Identify which cell holds the provided text, then report its (X, Y) central coordinate. 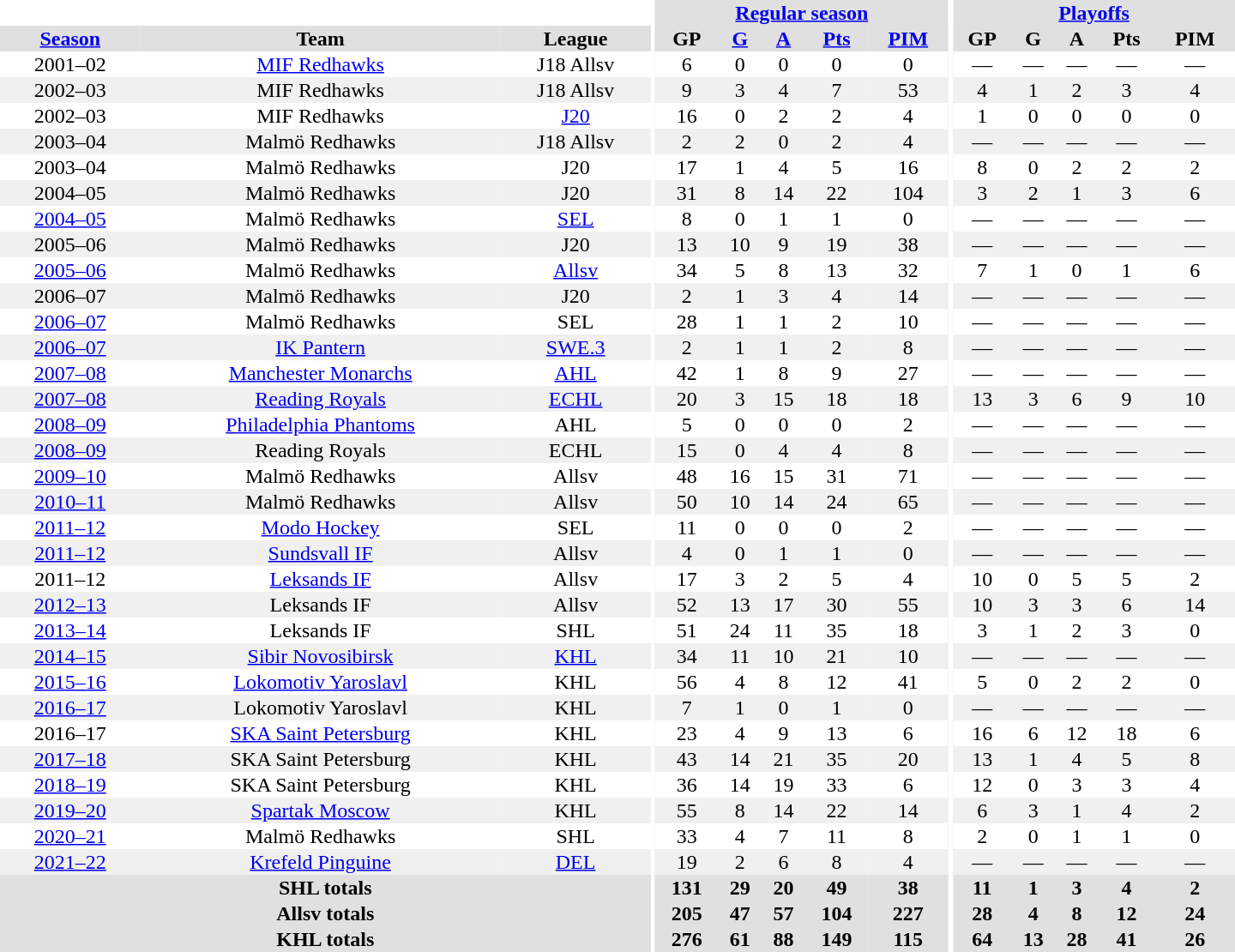
Regular season (801, 13)
2012–13 (70, 605)
48 (686, 476)
227 (907, 913)
57 (784, 913)
2019–20 (70, 810)
27 (907, 373)
Spartak Moscow (320, 810)
23 (686, 733)
276 (686, 939)
2021–22 (70, 862)
42 (686, 373)
League (576, 39)
2009–10 (70, 476)
115 (907, 939)
2015–16 (70, 682)
29 (739, 888)
KHL totals (326, 939)
131 (686, 888)
Playoffs (1094, 13)
49 (837, 888)
50 (686, 502)
32 (907, 270)
149 (837, 939)
47 (739, 913)
30 (837, 605)
2010–11 (70, 502)
Team (320, 39)
71 (907, 476)
88 (784, 939)
43 (686, 759)
Sundsvall IF (320, 553)
Sibir Novosibirsk (320, 656)
53 (907, 90)
SHL totals (326, 888)
IK Pantern (320, 347)
Modo Hockey (320, 527)
Krefeld Pinguine (320, 862)
64 (982, 939)
DEL (576, 862)
2020–21 (70, 836)
65 (907, 502)
205 (686, 913)
61 (739, 939)
2014–15 (70, 656)
2018–19 (70, 785)
2017–18 (70, 759)
2013–14 (70, 630)
26 (1195, 939)
Allsv totals (326, 913)
Philadelphia Phantoms (320, 425)
2001–02 (70, 64)
51 (686, 630)
Season (70, 39)
Manchester Monarchs (320, 373)
52 (686, 605)
56 (686, 682)
36 (686, 785)
SWE.3 (576, 347)
